Output the [x, y] coordinate of the center of the cell containing the given text.  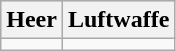
Heer [32, 20]
Luftwaffe [118, 20]
